For the text-containing cell, return its midpoint in [X, Y] coordinate format. 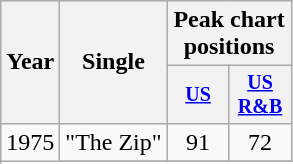
"The Zip" [114, 142]
72 [260, 142]
USR&B [260, 94]
Year [30, 62]
91 [198, 142]
Peak chart positions [229, 34]
US [198, 94]
1975 [30, 142]
Single [114, 62]
